Capture the cell that displays the provided text and extract its (X, Y) central coordinate. 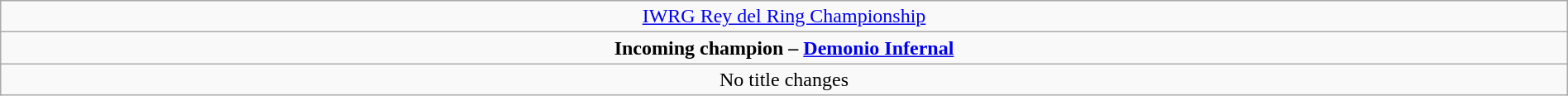
Incoming champion – Demonio Infernal (784, 48)
No title changes (784, 79)
IWRG Rey del Ring Championship (784, 17)
